Extract the [x, y] coordinate from the center of the cell holding the provided text.  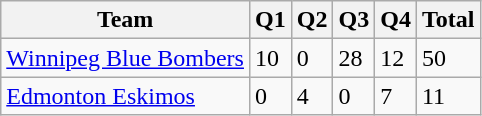
Team [126, 20]
50 [448, 58]
28 [354, 58]
4 [312, 96]
7 [396, 96]
Q1 [270, 20]
Edmonton Eskimos [126, 96]
Winnipeg Blue Bombers [126, 58]
Total [448, 20]
10 [270, 58]
Q2 [312, 20]
Q4 [396, 20]
11 [448, 96]
12 [396, 58]
Q3 [354, 20]
